Detect which cell encompasses the target text, then output its [x, y] center coordinate. 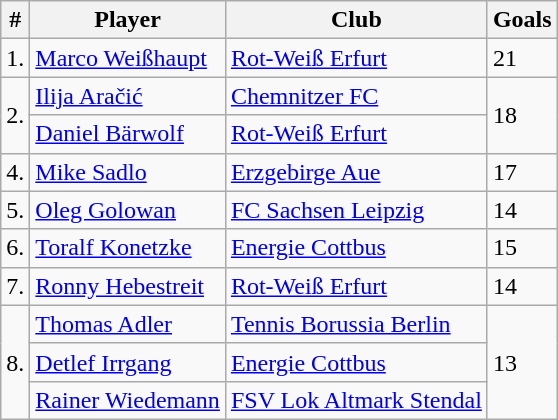
Goals [522, 20]
Toralf Konetzke [128, 248]
Player [128, 20]
7. [16, 286]
8. [16, 362]
Mike Sadlo [128, 172]
6. [16, 248]
Rainer Wiedemann [128, 400]
FC Sachsen Leipzig [356, 210]
15 [522, 248]
Oleg Golowan [128, 210]
Marco Weißhaupt [128, 58]
FSV Lok Altmark Stendal [356, 400]
Club [356, 20]
Ilija Aračić [128, 96]
1. [16, 58]
# [16, 20]
Ronny Hebestreit [128, 286]
Thomas Adler [128, 324]
Detlef Irrgang [128, 362]
Daniel Bärwolf [128, 134]
18 [522, 115]
2. [16, 115]
Tennis Borussia Berlin [356, 324]
13 [522, 362]
Erzgebirge Aue [356, 172]
17 [522, 172]
Chemnitzer FC [356, 96]
4. [16, 172]
5. [16, 210]
21 [522, 58]
